Return (X, Y) of the center of cell containing provided text 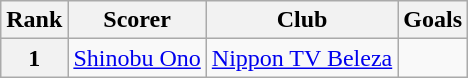
Scorer (137, 20)
Nippon TV Beleza (302, 58)
Shinobu Ono (137, 58)
Club (302, 20)
1 (34, 58)
Rank (34, 20)
Goals (433, 20)
